Output the (x, y) coordinate of the center of the cell containing the given text.  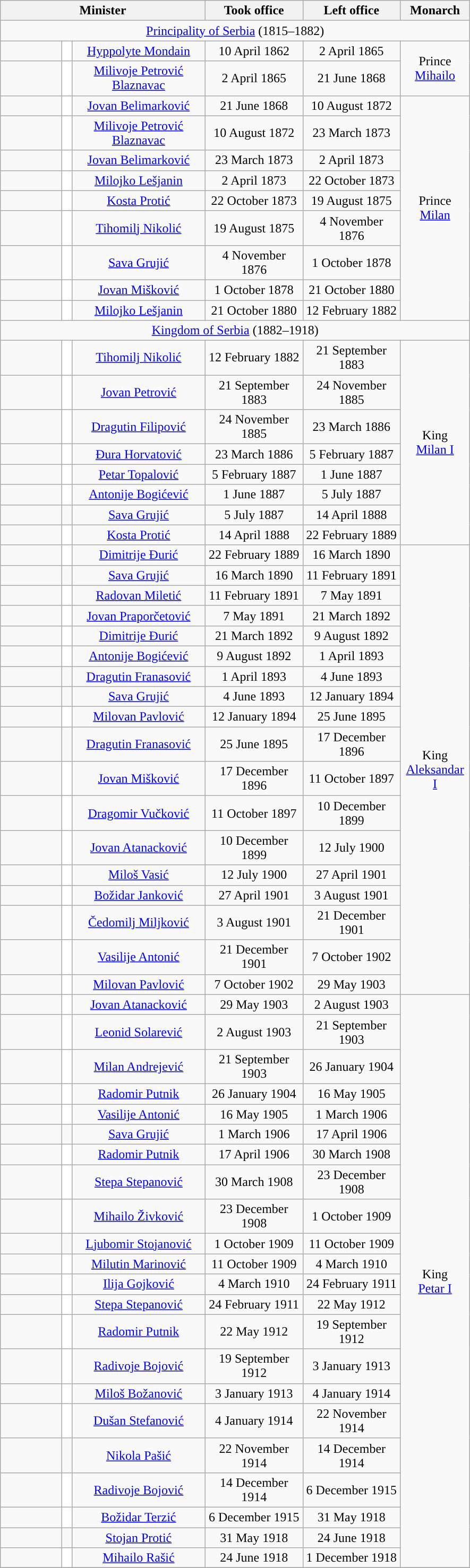
Miloš Vasić (138, 875)
Took office (254, 11)
10 April 1862 (254, 51)
Nikola Pašić (138, 1455)
Jovan Petrović (138, 393)
Radovan Miletić (138, 595)
KingAleksandar I (435, 769)
Đura Horvatović (138, 454)
Božidar Janković (138, 895)
Čedomilj Miljković (138, 922)
Kingdom of Serbia (1882–1918) (235, 331)
Ilija Gojković (138, 1284)
Miloš Božanović (138, 1393)
KingPetar I (435, 1281)
Dušan Stefanović (138, 1421)
Petar Topalović (138, 474)
Dragutin Filipović (138, 427)
Stojan Protić (138, 1537)
Minister (103, 11)
Hyppolyte Mondain (138, 51)
Mihailo Rašić (138, 1558)
Principality of Serbia (1815–1882) (235, 31)
Monarch (435, 11)
Božidar Terzić (138, 1517)
Milutin Marinović (138, 1264)
Leonid Solarević (138, 1032)
PrinceMihailo (435, 68)
KingMilan I (435, 443)
Dragomir Vučković (138, 813)
1 December 1918 (352, 1558)
Mihailo Živković (138, 1216)
Jovan Praporčetović (138, 616)
Ljubomir Stojanović (138, 1244)
PrinceMilan (435, 208)
Milan Andrejević (138, 1067)
Left office (352, 11)
